Scan for the cell matching the given text and deliver its [x, y] coordinate at center. 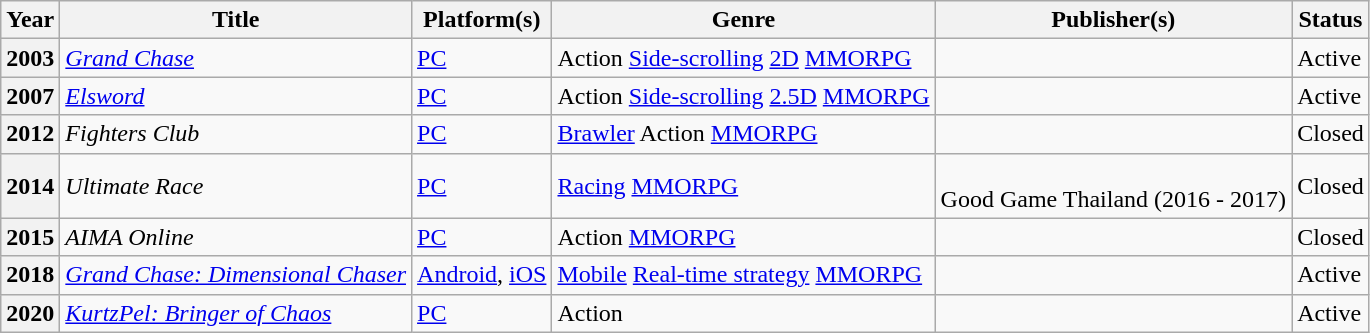
Year [30, 20]
Fighters Club [236, 134]
KurtzPel: Bringer of Chaos [236, 313]
Action MMORPG [744, 237]
Grand Chase: Dimensional Chaser [236, 275]
Action [744, 313]
2007 [30, 96]
2012 [30, 134]
Elsword [236, 96]
Action Side-scrolling 2D MMORPG [744, 58]
2020 [30, 313]
Genre [744, 20]
Racing MMORPG [744, 186]
2014 [30, 186]
AIMA Online [236, 237]
Android, iOS [482, 275]
Action Side-scrolling 2.5D MMORPG [744, 96]
Brawler Action MMORPG [744, 134]
Good Game Thailand (2016 - 2017) [1114, 186]
Status [1331, 20]
Platform(s) [482, 20]
2003 [30, 58]
2018 [30, 275]
Ultimate Race [236, 186]
Grand Chase [236, 58]
Title [236, 20]
Mobile Real-time strategy MMORPG [744, 275]
2015 [30, 237]
Publisher(s) [1114, 20]
